Find where the given text appears and provide that cell's center as [X, Y] coordinate. 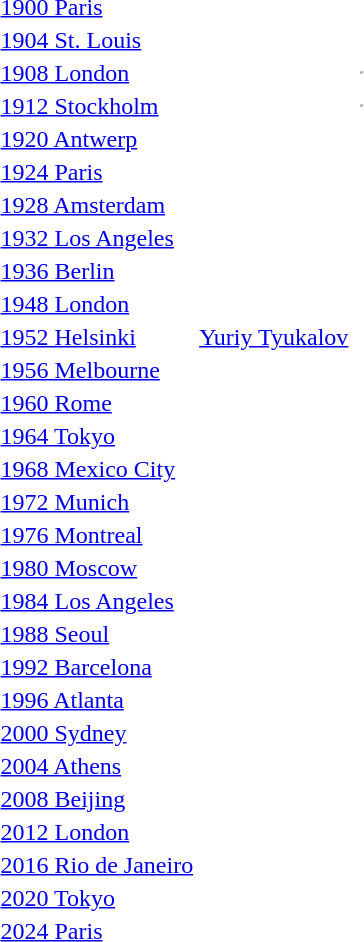
Yuriy Tyukalov [274, 337]
